Locate the cell with the specified text and output its [X, Y] center coordinate. 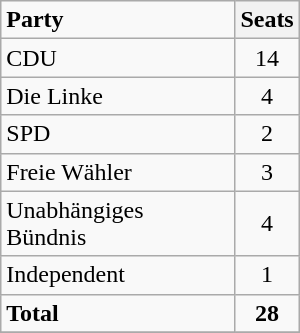
1 [267, 275]
2 [267, 134]
CDU [118, 58]
Unabhängiges Bündnis [118, 224]
Die Linke [118, 96]
Freie Wähler [118, 172]
28 [267, 313]
SPD [118, 134]
3 [267, 172]
Independent [118, 275]
Total [118, 313]
Party [118, 20]
Seats [267, 20]
14 [267, 58]
